Output the (x, y) coordinate of the center of the cell containing the given text.  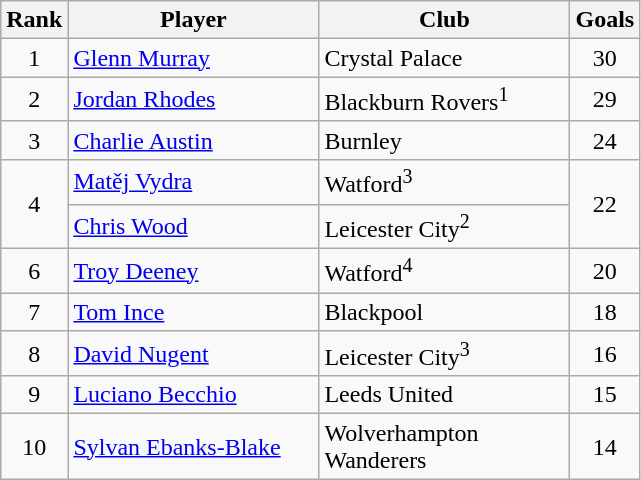
Tom Ince (194, 312)
2 (34, 100)
Blackburn Rovers1 (444, 100)
David Nugent (194, 354)
Wolverhampton Wanderers (444, 446)
15 (605, 395)
Sylvan Ebanks-Blake (194, 446)
Leicester City2 (444, 226)
Club (444, 20)
3 (34, 140)
Glenn Murray (194, 58)
16 (605, 354)
20 (605, 272)
Troy Deeney (194, 272)
Blackpool (444, 312)
Matěj Vydra (194, 182)
Charlie Austin (194, 140)
Crystal Palace (444, 58)
10 (34, 446)
4 (34, 204)
7 (34, 312)
Chris Wood (194, 226)
18 (605, 312)
14 (605, 446)
8 (34, 354)
30 (605, 58)
Burnley (444, 140)
22 (605, 204)
1 (34, 58)
Player (194, 20)
Leeds United (444, 395)
24 (605, 140)
Rank (34, 20)
Watford4 (444, 272)
Goals (605, 20)
Jordan Rhodes (194, 100)
9 (34, 395)
Watford3 (444, 182)
29 (605, 100)
6 (34, 272)
Luciano Becchio (194, 395)
Leicester City3 (444, 354)
